Extract the [X, Y] coordinate from the center of the cell holding the provided text.  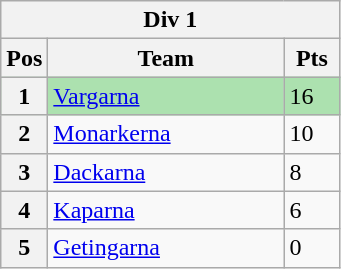
Team [166, 58]
Kaparna [166, 210]
6 [312, 210]
3 [24, 172]
16 [312, 96]
2 [24, 134]
0 [312, 248]
Getingarna [166, 248]
Pos [24, 58]
Div 1 [170, 20]
10 [312, 134]
Dackarna [166, 172]
4 [24, 210]
1 [24, 96]
Monarkerna [166, 134]
5 [24, 248]
Pts [312, 58]
8 [312, 172]
Vargarna [166, 96]
